Scan for the cell matching the given text and deliver its [X, Y] coordinate at center. 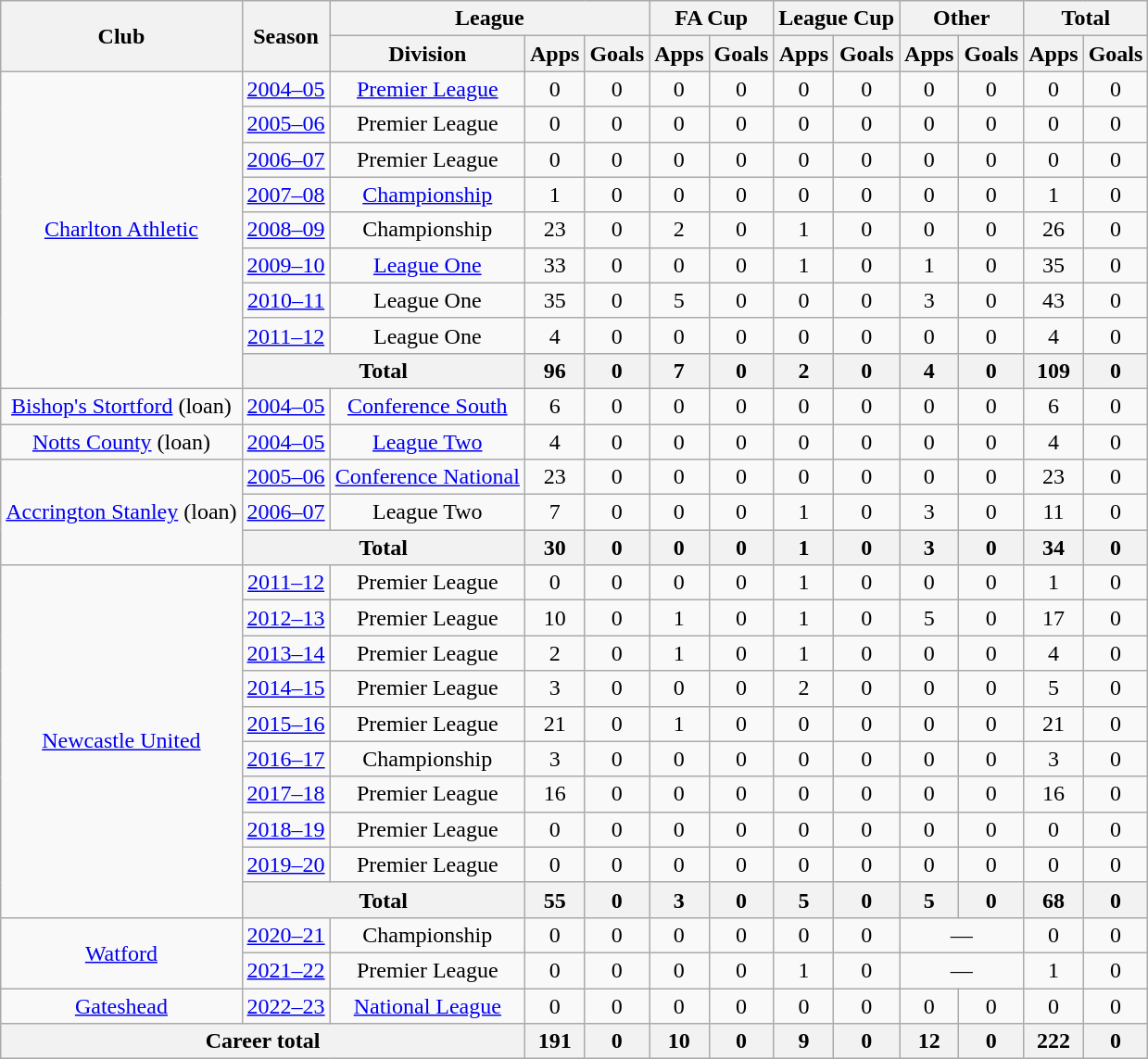
55 [554, 900]
2021–22 [285, 970]
National League [427, 1005]
2015–16 [285, 724]
2014–15 [285, 688]
33 [554, 265]
Division [427, 54]
League Cup [837, 19]
2013–14 [285, 653]
Gateshead [121, 1005]
2010–11 [285, 300]
191 [554, 1041]
2009–10 [285, 265]
2022–23 [285, 1005]
Conference National [427, 477]
11 [1053, 512]
2019–20 [285, 864]
17 [1053, 618]
2018–19 [285, 829]
109 [1053, 371]
34 [1053, 548]
9 [804, 1041]
League [489, 19]
30 [554, 548]
2008–09 [285, 230]
Conference South [427, 406]
FA Cup [712, 19]
43 [1053, 300]
Season [285, 36]
26 [1053, 230]
96 [554, 371]
Bishop's Stortford (loan) [121, 406]
2020–21 [285, 935]
12 [929, 1041]
Watford [121, 952]
222 [1053, 1041]
68 [1053, 900]
Career total [263, 1041]
Notts County (loan) [121, 442]
2017–18 [285, 794]
Other [962, 19]
2012–13 [285, 618]
Accrington Stanley (loan) [121, 512]
Newcastle United [121, 741]
Charlton Athletic [121, 230]
2016–17 [285, 759]
2007–08 [285, 195]
Club [121, 36]
